Return the (X, Y) coordinate for the center point of the cell that contains the specified text.  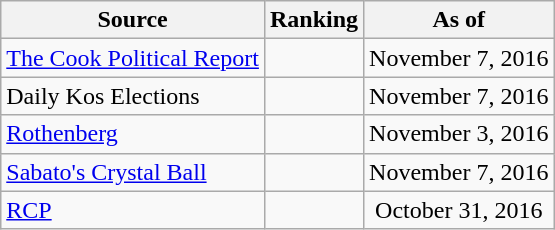
October 31, 2016 (459, 210)
The Cook Political Report (133, 58)
As of (459, 20)
Ranking (314, 20)
Sabato's Crystal Ball (133, 172)
RCP (133, 210)
Rothenberg (133, 134)
Daily Kos Elections (133, 96)
November 3, 2016 (459, 134)
Source (133, 20)
